Detect which cell encompasses the target text, then output its (X, Y) center coordinate. 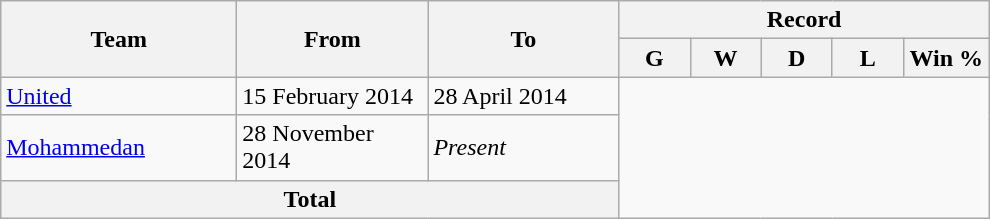
Present (524, 148)
From (332, 39)
To (524, 39)
Win % (946, 58)
L (868, 58)
Team (119, 39)
Mohammedan (119, 148)
United (119, 96)
G (654, 58)
D (796, 58)
W (726, 58)
Total (310, 199)
15 February 2014 (332, 96)
28 November 2014 (332, 148)
Record (804, 20)
28 April 2014 (524, 96)
